Return the (X, Y) coordinate for the center point of the cell that contains the specified text.  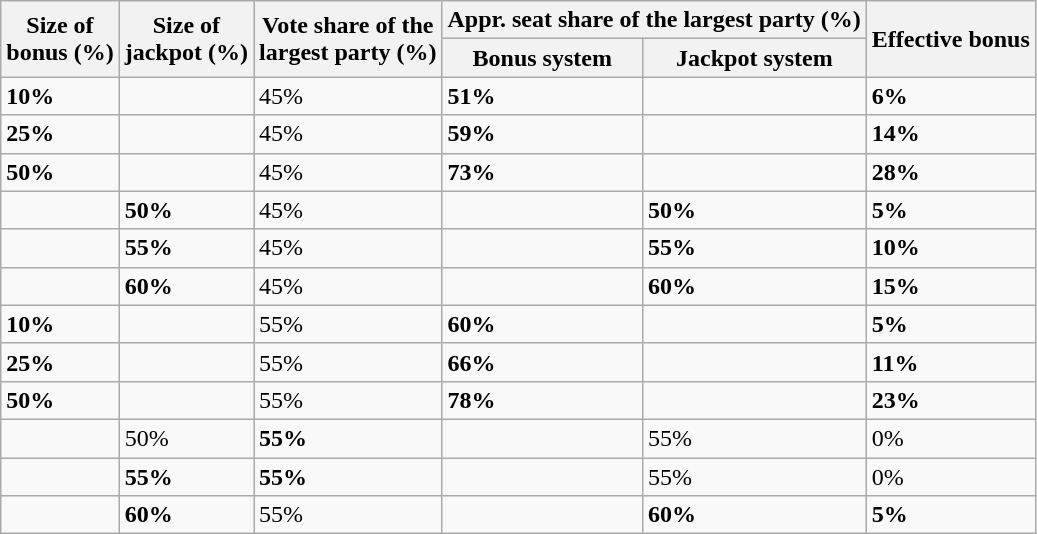
Size ofjackpot (%) (186, 39)
Appr. seat share of the largest party (%) (654, 20)
14% (950, 134)
6% (950, 96)
11% (950, 362)
23% (950, 400)
Bonus system (542, 58)
73% (542, 172)
Vote share of thelargest party (%) (348, 39)
28% (950, 172)
15% (950, 286)
Jackpot system (755, 58)
66% (542, 362)
Effective bonus (950, 39)
78% (542, 400)
51% (542, 96)
59% (542, 134)
Size ofbonus (%) (60, 39)
